Find where the given text appears and provide that cell's center as [X, Y] coordinate. 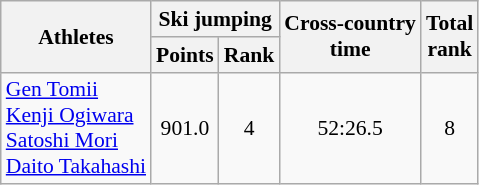
Total rank [450, 36]
52:26.5 [350, 128]
4 [250, 128]
8 [450, 128]
Points [185, 55]
Cross-country time [350, 36]
Ski jumping [215, 19]
Athletes [76, 36]
Rank [250, 55]
Gen TomiiKenji OgiwaraSatoshi MoriDaito Takahashi [76, 128]
901.0 [185, 128]
